Capture the cell that displays the provided text and extract its (x, y) central coordinate. 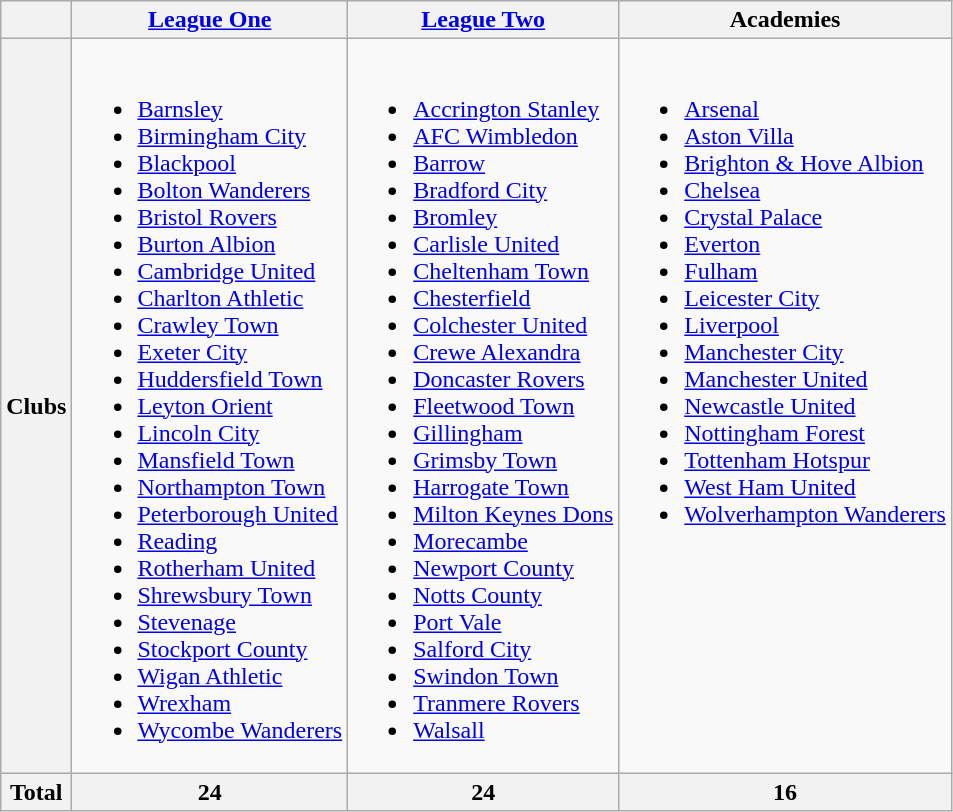
League Two (484, 20)
League One (210, 20)
Total (36, 792)
Academies (786, 20)
Clubs (36, 406)
16 (786, 792)
